Extract the (X, Y) coordinate from the center of the cell holding the provided text.  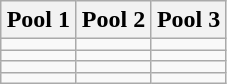
Pool 3 (188, 20)
Pool 1 (38, 20)
Pool 2 (114, 20)
